Return the (x, y) coordinate for the center point of the cell that contains the specified text.  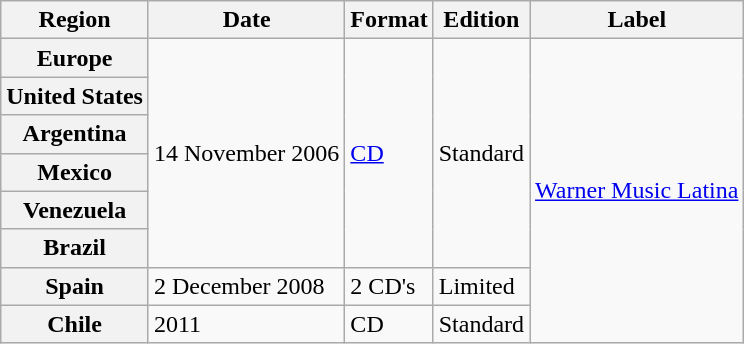
14 November 2006 (246, 153)
Warner Music Latina (637, 191)
Date (246, 20)
Spain (75, 286)
Chile (75, 324)
Format (389, 20)
Brazil (75, 248)
2 December 2008 (246, 286)
2 CD's (389, 286)
Argentina (75, 134)
Venezuela (75, 210)
Europe (75, 58)
Mexico (75, 172)
Edition (481, 20)
Label (637, 20)
2011 (246, 324)
Region (75, 20)
United States (75, 96)
Limited (481, 286)
